Search for the cell housing the specified text and yield its (X, Y) center coordinate. 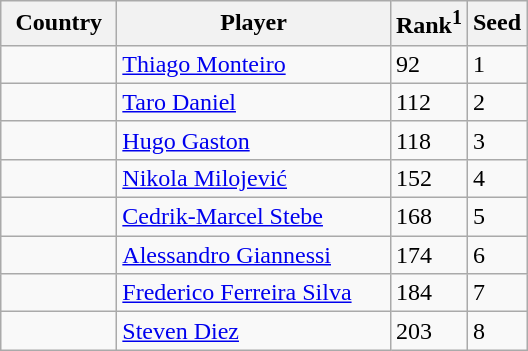
1 (496, 64)
5 (496, 217)
92 (428, 64)
152 (428, 178)
6 (496, 255)
4 (496, 178)
7 (496, 293)
3 (496, 140)
Alessandro Giannessi (254, 255)
184 (428, 293)
Cedrik-Marcel Stebe (254, 217)
Rank1 (428, 24)
112 (428, 102)
Steven Diez (254, 331)
Frederico Ferreira Silva (254, 293)
118 (428, 140)
Hugo Gaston (254, 140)
Nikola Milojević (254, 178)
168 (428, 217)
Seed (496, 24)
174 (428, 255)
Taro Daniel (254, 102)
2 (496, 102)
Country (59, 24)
Player (254, 24)
Thiago Monteiro (254, 64)
8 (496, 331)
203 (428, 331)
